Locate the cell with the specified text and output its [x, y] center coordinate. 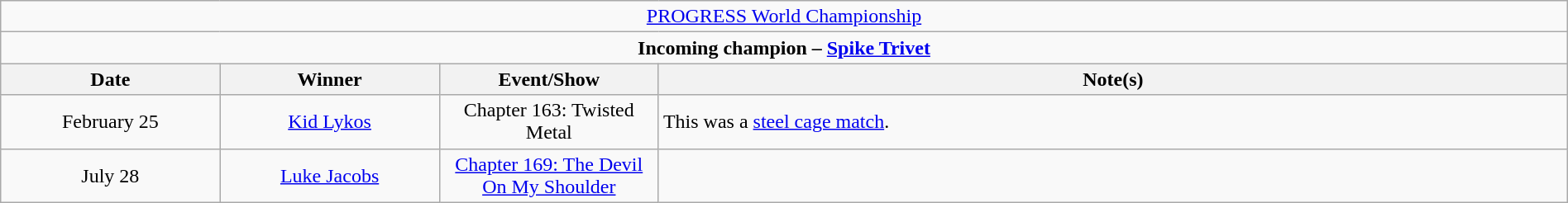
Event/Show [549, 79]
July 28 [111, 175]
Luke Jacobs [329, 175]
Chapter 163: Twisted Metal [549, 122]
Date [111, 79]
PROGRESS World Championship [784, 17]
February 25 [111, 122]
Note(s) [1113, 79]
Incoming champion – Spike Trivet [784, 48]
Kid Lykos [329, 122]
Winner [329, 79]
This was a steel cage match. [1113, 122]
Chapter 169: The Devil On My Shoulder [549, 175]
